Return the [x, y] coordinate for the center point of the cell that contains the specified text.  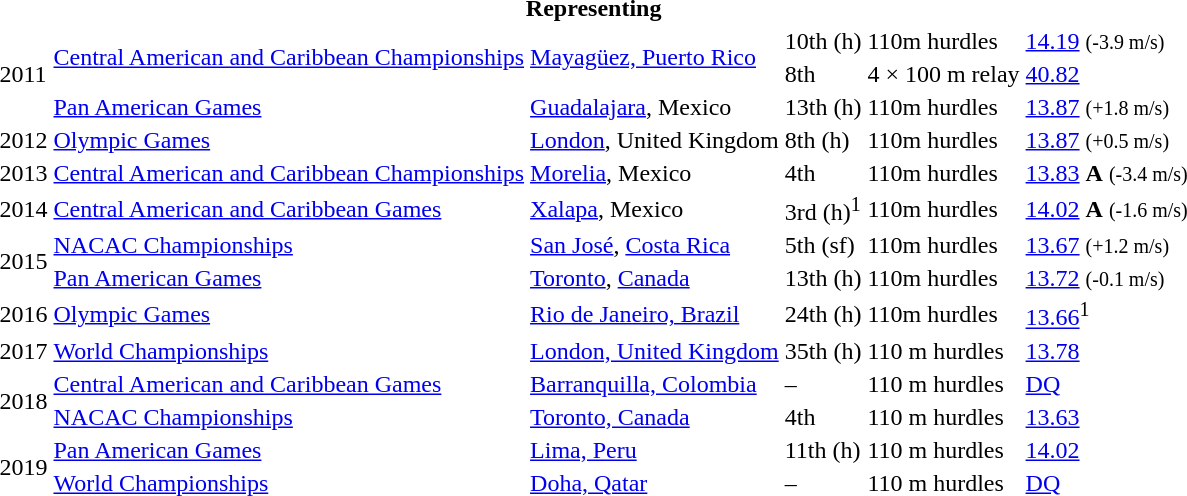
10th (h) [823, 41]
World Championships [289, 351]
3rd (h)1 [823, 209]
24th (h) [823, 314]
Barranquilla, Colombia [655, 384]
4 × 100 m relay [944, 74]
Xalapa, Mexico [655, 209]
8th [823, 74]
Morelia, Mexico [655, 173]
11th (h) [823, 450]
Guadalajara, Mexico [655, 107]
Lima, Peru [655, 450]
Mayagüez, Puerto Rico [655, 58]
– [823, 384]
8th (h) [823, 140]
San José, Costa Rica [655, 245]
35th (h) [823, 351]
Rio de Janeiro, Brazil [655, 314]
5th (sf) [823, 245]
